Identify which cell holds the provided text, then report its [X, Y] central coordinate. 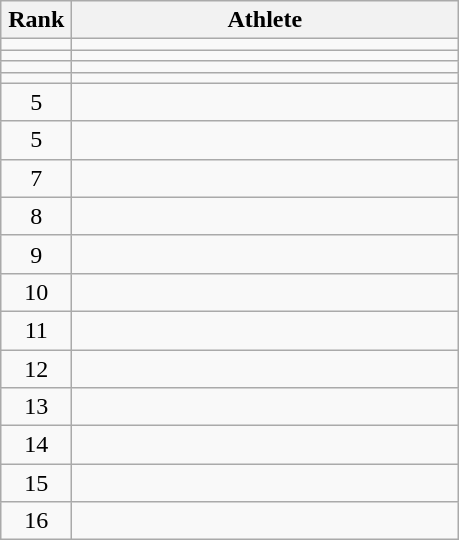
10 [36, 292]
15 [36, 483]
11 [36, 330]
Rank [36, 20]
7 [36, 178]
9 [36, 254]
8 [36, 216]
12 [36, 369]
16 [36, 521]
14 [36, 445]
13 [36, 407]
Athlete [265, 20]
